Provide the (X, Y) coordinate of the cell's center where the given text is located.  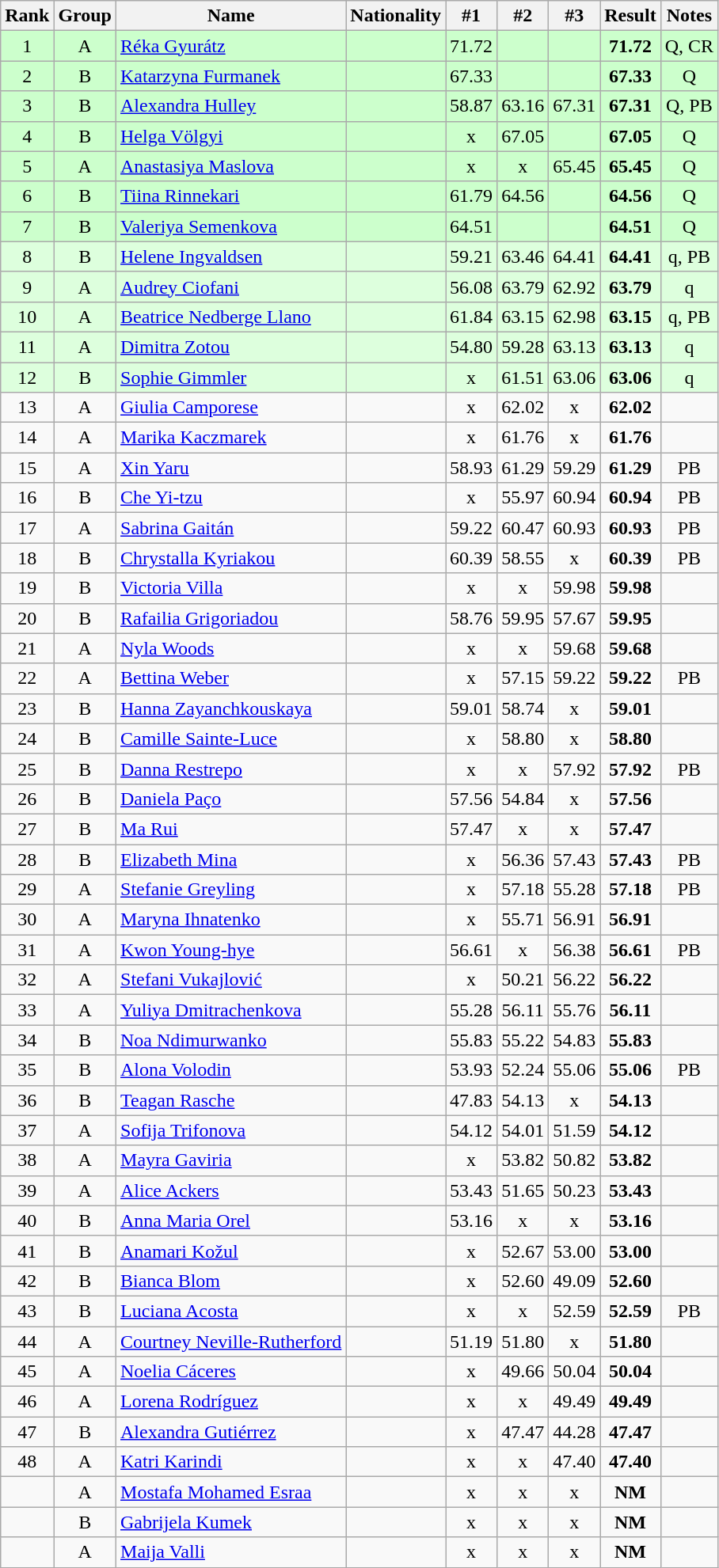
Audrey Ciofani (231, 287)
Maryna Ihnatenko (231, 920)
29 (27, 890)
56.36 (523, 859)
Stefanie Greyling (231, 890)
22 (27, 678)
Beatrice Nedberge Llano (231, 317)
Luciana Acosta (231, 1311)
Anamari Kožul (231, 1251)
63.16 (523, 106)
57.15 (523, 678)
Courtney Neville-Rutherford (231, 1342)
59.29 (575, 468)
Alice Ackers (231, 1190)
34 (27, 1040)
59.28 (523, 347)
52.67 (523, 1251)
36 (27, 1100)
51.59 (575, 1130)
55.76 (575, 1010)
#1 (472, 16)
47 (27, 1432)
41 (27, 1251)
62.98 (575, 317)
Réka Gyurátz (231, 46)
Yuliya Dmitrachenkova (231, 1010)
19 (27, 588)
Teagan Rasche (231, 1100)
Anna Maria Orel (231, 1221)
Sophie Gimmler (231, 378)
#2 (523, 16)
12 (27, 378)
Result (630, 16)
31 (27, 950)
Danna Restrepo (231, 769)
Tiina Rinnekari (231, 196)
40 (27, 1221)
55.22 (523, 1040)
23 (27, 708)
Nyla Woods (231, 648)
50.82 (575, 1160)
Noelia Cáceres (231, 1372)
Elizabeth Mina (231, 859)
Giulia Camporese (231, 408)
30 (27, 920)
10 (27, 317)
16 (27, 498)
61.84 (472, 317)
8 (27, 256)
Gabrijela Kumek (231, 1522)
48 (27, 1462)
37 (27, 1130)
Xin Yaru (231, 468)
Che Yi-tzu (231, 498)
5 (27, 166)
18 (27, 558)
54.84 (523, 799)
Bianca Blom (231, 1281)
58.76 (472, 618)
Alexandra Hulley (231, 106)
58.55 (523, 558)
Helga Völgyi (231, 136)
Alexandra Gutiérrez (231, 1432)
39 (27, 1190)
58.74 (523, 708)
63.46 (523, 256)
Mostafa Mohamed Esraa (231, 1492)
56.08 (472, 287)
49.66 (523, 1372)
Notes (689, 16)
57.67 (575, 618)
#3 (575, 16)
Alona Volodin (231, 1070)
2 (27, 76)
58.87 (472, 106)
28 (27, 859)
55.71 (523, 920)
Lorena Rodríguez (231, 1402)
53.93 (472, 1070)
11 (27, 347)
Daniela Paço (231, 799)
17 (27, 528)
25 (27, 769)
21 (27, 648)
54.83 (575, 1040)
26 (27, 799)
Rank (27, 16)
Dimitra Zotou (231, 347)
47.83 (472, 1100)
61.79 (472, 196)
Marika Kaczmarek (231, 438)
58.93 (472, 468)
Kwon Young-hye (231, 950)
Hanna Zayanchkouskaya (231, 708)
Chrystalla Kyriakou (231, 558)
50.23 (575, 1190)
54.80 (472, 347)
Nationality (396, 16)
15 (27, 468)
49.09 (575, 1281)
Katri Karindi (231, 1462)
38 (27, 1160)
Maija Valli (231, 1552)
20 (27, 618)
Name (231, 16)
Mayra Gaviria (231, 1160)
Valeriya Semenkova (231, 226)
Helene Ingvaldsen (231, 256)
62.92 (575, 287)
13 (27, 408)
9 (27, 287)
46 (27, 1402)
Group (86, 16)
56.38 (575, 950)
Sofija Trifonova (231, 1130)
51.65 (523, 1190)
55.97 (523, 498)
42 (27, 1281)
Anastasiya Maslova (231, 166)
59.21 (472, 256)
32 (27, 980)
Q, PB (689, 106)
50.21 (523, 980)
4 (27, 136)
44.28 (575, 1432)
1 (27, 46)
Noa Ndimurwanko (231, 1040)
54.01 (523, 1130)
Bettina Weber (231, 678)
3 (27, 106)
Katarzyna Furmanek (231, 76)
14 (27, 438)
27 (27, 829)
60.47 (523, 528)
44 (27, 1342)
Camille Sainte-Luce (231, 738)
33 (27, 1010)
Victoria Villa (231, 588)
Stefani Vukajlović (231, 980)
Sabrina Gaitán (231, 528)
Q, CR (689, 46)
43 (27, 1311)
Ma Rui (231, 829)
45 (27, 1372)
35 (27, 1070)
61.51 (523, 378)
6 (27, 196)
51.19 (472, 1342)
52.24 (523, 1070)
24 (27, 738)
Rafailia Grigoriadou (231, 618)
7 (27, 226)
